Output the [X, Y] coordinate of the center of the cell containing the given text.  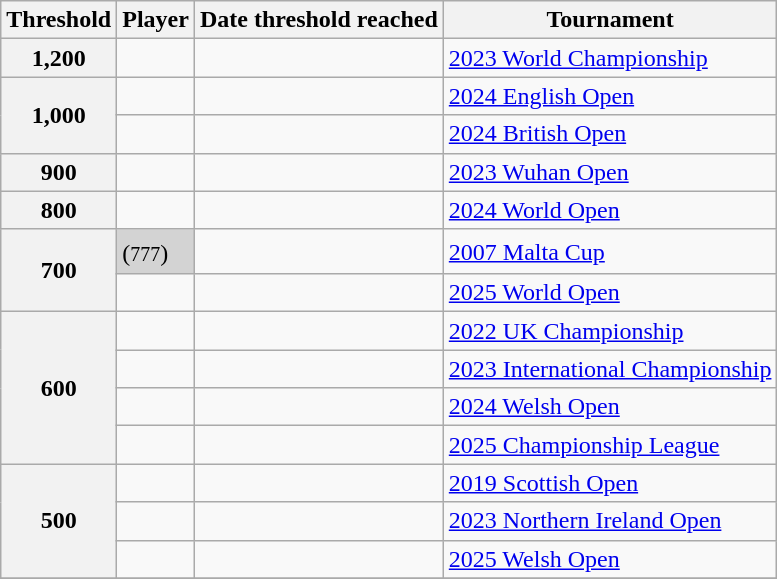
500 [59, 521]
1,200 [59, 58]
2025 Welsh Open [610, 559]
2025 World Open [610, 293]
2022 UK Championship [610, 331]
2007 Malta Cup [610, 252]
2023 World Championship [610, 58]
2024 British Open [610, 134]
2023 Northern Ireland Open [610, 521]
Date threshold reached [318, 20]
700 [59, 270]
2025 Championship League [610, 445]
600 [59, 388]
2024 English Open [610, 96]
Player [156, 20]
Tournament [610, 20]
2023 Wuhan Open [610, 172]
2023 International Championship [610, 369]
1,000 [59, 115]
(777) [156, 252]
2019 Scottish Open [610, 483]
900 [59, 172]
Threshold [59, 20]
2024 World Open [610, 210]
800 [59, 210]
2024 Welsh Open [610, 407]
